Scan for the cell matching the given text and deliver its [X, Y] coordinate at center. 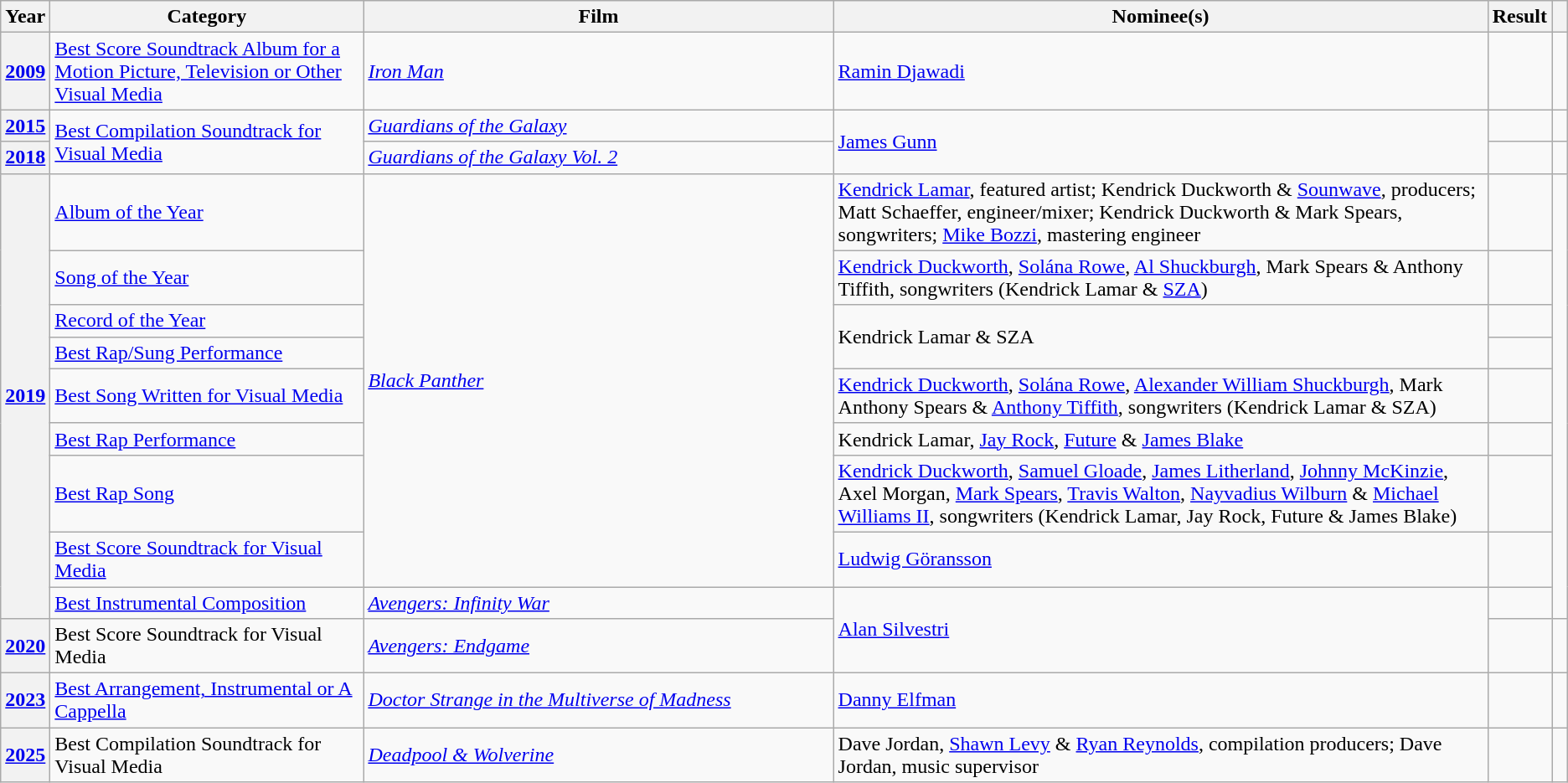
Song of the Year [207, 278]
2009 [25, 71]
Album of the Year [207, 212]
Alan Silvestri [1161, 630]
Best Arrangement, Instrumental or A Cappella [207, 700]
Kendrick Duckworth, Solána Rowe, Al Shuckburgh, Mark Spears & Anthony Tiffith, songwriters (Kendrick Lamar & SZA) [1161, 278]
Best Rap Song [207, 493]
Ludwig Göransson [1161, 559]
Kendrick Lamar & SZA [1161, 337]
Avengers: Infinity War [598, 602]
2015 [25, 126]
2018 [25, 157]
Kendrick Lamar, Jay Rock, Future & James Blake [1161, 439]
Record of the Year [207, 321]
Dave Jordan, Shawn Levy & Ryan Reynolds, compilation producers; Dave Jordan, music supervisor [1161, 755]
Kendrick Duckworth, Solána Rowe, Alexander William Shuckburgh, Mark Anthony Spears & Anthony Tiffith, songwriters (Kendrick Lamar & SZA) [1161, 395]
Guardians of the Galaxy [598, 126]
Best Rap Performance [207, 439]
Deadpool & Wolverine [598, 755]
Best Instrumental Composition [207, 602]
Black Panther [598, 380]
Best Song Written for Visual Media [207, 395]
Nominee(s) [1161, 17]
Guardians of the Galaxy Vol. 2 [598, 157]
Avengers: Endgame [598, 646]
Doctor Strange in the Multiverse of Madness [598, 700]
Best Score Soundtrack Album for a Motion Picture, Television or Other Visual Media [207, 71]
2020 [25, 646]
Best Rap/Sung Performance [207, 353]
2025 [25, 755]
2023 [25, 700]
Film [598, 17]
Year [25, 17]
Iron Man [598, 71]
2019 [25, 396]
Category [207, 17]
Result [1519, 17]
James Gunn [1161, 142]
Danny Elfman [1161, 700]
Ramin Djawadi [1161, 71]
